From the cell containing the given text, extract its center point as [x, y] coordinate. 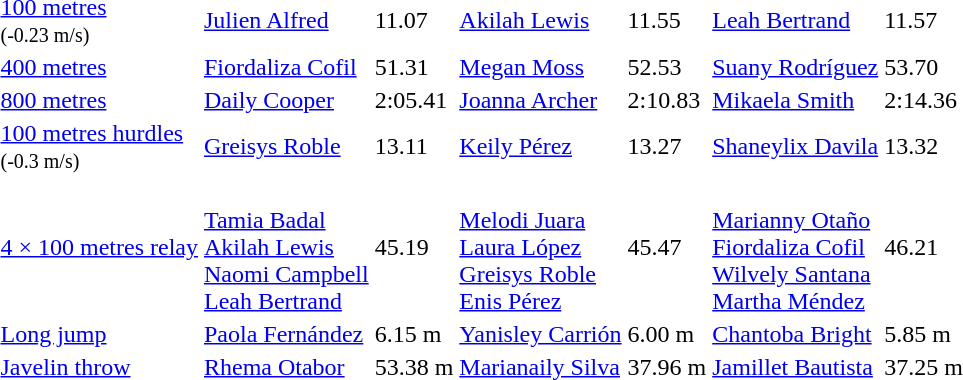
13.27 [667, 146]
45.19 [414, 247]
Melodi JuaraLaura LópezGreisys RobleEnis Pérez [540, 247]
Marianny OtañoFiordaliza CofilWilvely SantanaMartha Méndez [796, 247]
Mikaela Smith [796, 100]
2:05.41 [414, 100]
Fiordaliza Cofil [286, 67]
Shaneylix Davila [796, 146]
Paola Fernández [286, 334]
6.15 m [414, 334]
Megan Moss [540, 67]
Tamia BadalAkilah LewisNaomi CampbellLeah Bertrand [286, 247]
Daily Cooper [286, 100]
52.53 [667, 67]
51.31 [414, 67]
6.00 m [667, 334]
Joanna Archer [540, 100]
13.11 [414, 146]
Chantoba Bright [796, 334]
2:10.83 [667, 100]
Yanisley Carrión [540, 334]
45.47 [667, 247]
Keily Pérez [540, 146]
Suany Rodríguez [796, 67]
Greisys Roble [286, 146]
